For the text-containing cell, return its midpoint in (X, Y) coordinate format. 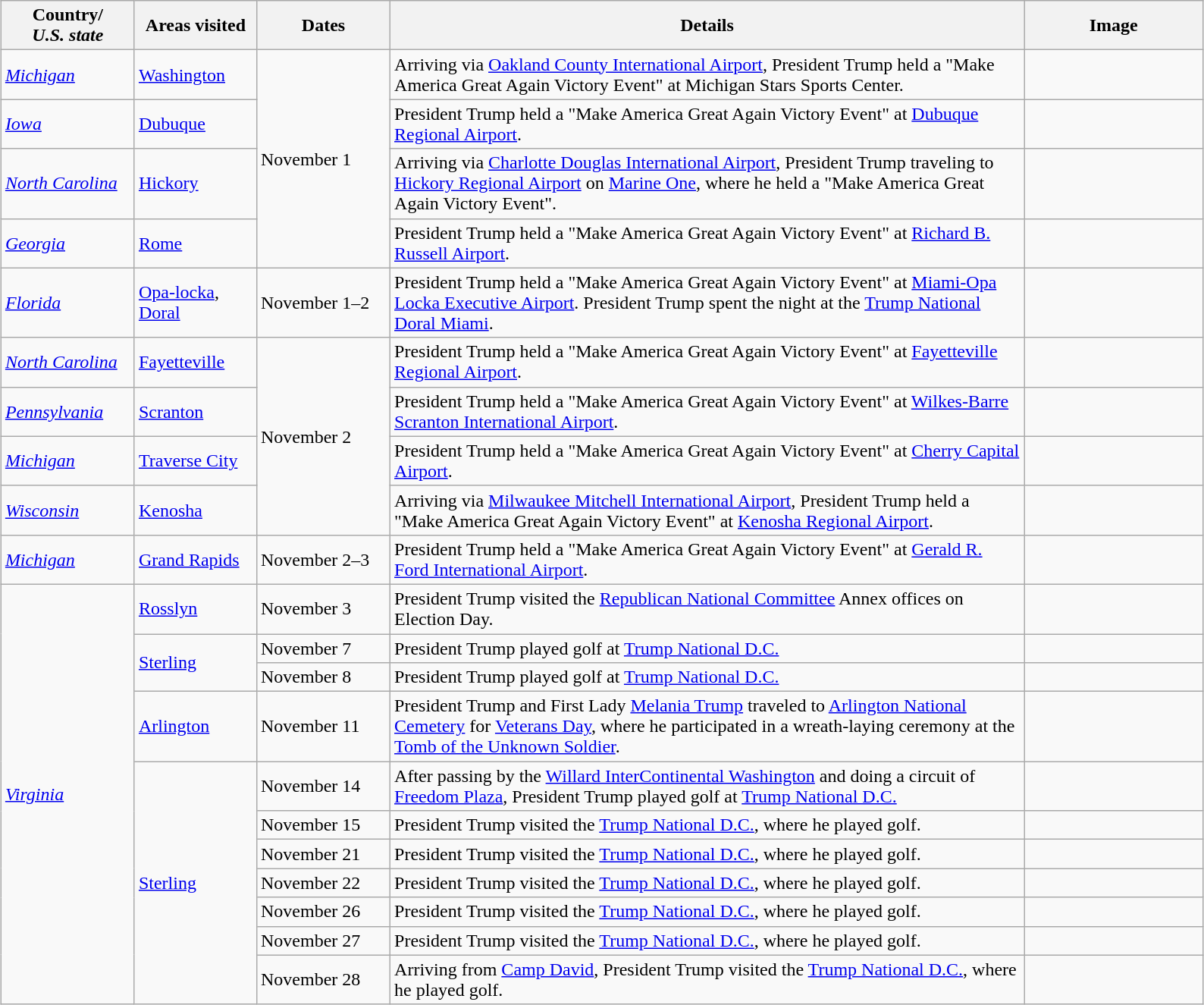
Areas visited (196, 26)
Hickory (196, 184)
Kenosha (196, 510)
Traverse City (196, 461)
Wisconsin (67, 510)
Image (1114, 26)
Arriving via Oakland County International Airport, President Trump held a "Make America Great Again Victory Event" at Michigan Stars Sports Center. (707, 74)
November 15 (323, 825)
November 8 (323, 677)
President Trump held a "Make America Great Again Victory Event" at Cherry Capital Airport. (707, 461)
President Trump held a "Make America Great Again Victory Event" at Fayetteville Regional Airport. (707, 363)
November 1 (323, 159)
November 2–3 (323, 560)
Country/U.S. state (67, 26)
November 14 (323, 786)
November 11 (323, 727)
Opa-locka, Doral (196, 303)
November 22 (323, 883)
November 28 (323, 980)
Arriving from Camp David, President Trump visited the Trump National D.C., where he played golf. (707, 980)
Washington (196, 74)
November 2 (323, 436)
November 26 (323, 912)
President Trump held a "Make America Great Again Victory Event" at Richard B. Russell Airport. (707, 243)
Iowa (67, 124)
Fayetteville (196, 363)
November 1–2 (323, 303)
November 3 (323, 608)
Details (707, 26)
Dates (323, 26)
November 21 (323, 854)
Pennsylvania (67, 411)
November 7 (323, 649)
Arlington (196, 727)
November 27 (323, 941)
Georgia (67, 243)
President Trump held a "Make America Great Again Victory Event" at Gerald R. Ford International Airport. (707, 560)
President Trump held a "Make America Great Again Victory Event" at Wilkes-Barre Scranton International Airport. (707, 411)
Grand Rapids (196, 560)
Rosslyn (196, 608)
Virginia (67, 794)
President Trump held a "Make America Great Again Victory Event" at Dubuque Regional Airport. (707, 124)
Florida (67, 303)
Arriving via Milwaukee Mitchell International Airport, President Trump held a "Make America Great Again Victory Event" at Kenosha Regional Airport. (707, 510)
President Trump visited the Republican National Committee Annex offices on Election Day. (707, 608)
After passing by the Willard InterContinental Washington and doing a circuit of Freedom Plaza, President Trump played golf at Trump National D.C. (707, 786)
Dubuque (196, 124)
Rome (196, 243)
Scranton (196, 411)
